Capture the cell that displays the provided text and extract its [X, Y] central coordinate. 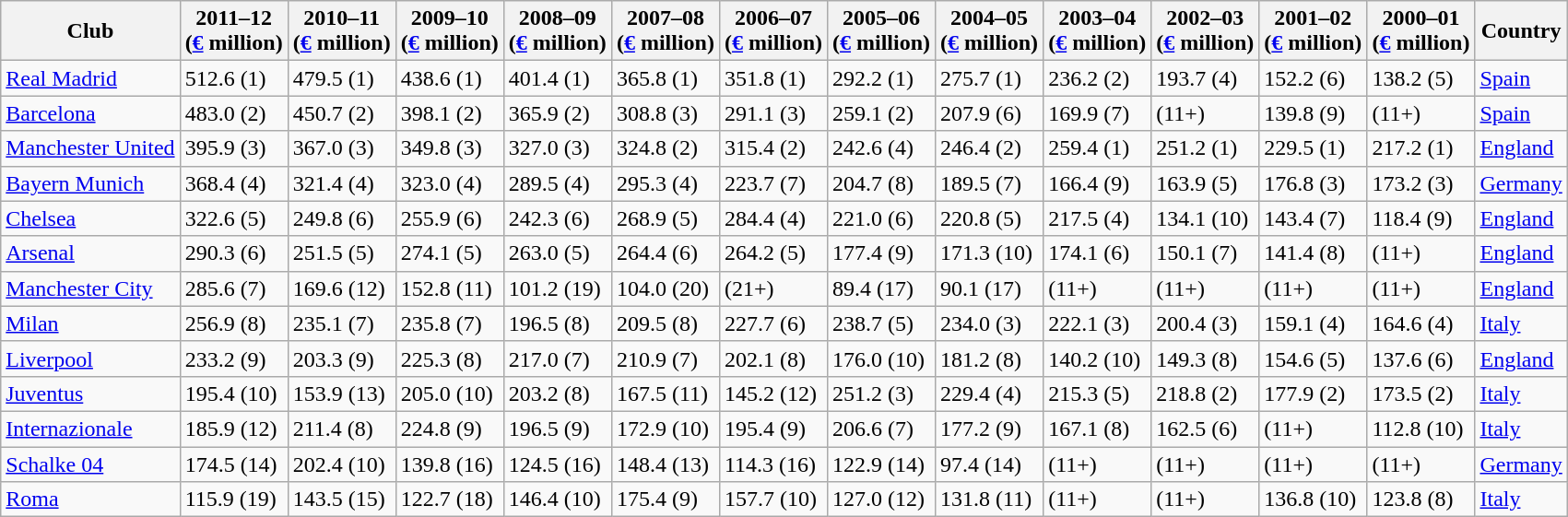
177.9 (2) [1313, 394]
235.1 (7) [341, 323]
127.0 (12) [881, 499]
136.8 (10) [1313, 499]
Schalke 04 [90, 464]
172.9 (10) [666, 429]
322.6 (5) [234, 218]
224.8 (9) [450, 429]
122.7 (18) [450, 499]
195.4 (10) [234, 394]
259.1 (2) [881, 113]
122.9 (14) [881, 464]
323.0 (4) [450, 183]
2003–04 (€ million) [1097, 31]
236.2 (2) [1097, 78]
2011–12 (€ million) [234, 31]
292.2 (1) [881, 78]
2007–08 (€ million) [666, 31]
290.3 (6) [234, 253]
181.2 (8) [990, 358]
308.8 (3) [666, 113]
(21+) [772, 288]
274.1 (5) [450, 253]
154.6 (5) [1313, 358]
115.9 (19) [234, 499]
157.7 (10) [772, 499]
173.5 (2) [1421, 394]
368.4 (4) [234, 183]
234.0 (3) [990, 323]
221.0 (6) [881, 218]
123.8 (8) [1421, 499]
90.1 (17) [990, 288]
164.6 (4) [1421, 323]
395.9 (3) [234, 148]
177.4 (9) [881, 253]
148.4 (13) [666, 464]
2010–11 (€ million) [341, 31]
185.9 (12) [234, 429]
176.8 (3) [1313, 183]
218.8 (2) [1206, 394]
206.6 (7) [881, 429]
193.7 (4) [1206, 78]
176.0 (10) [881, 358]
143.5 (15) [341, 499]
251.5 (5) [341, 253]
166.4 (9) [1097, 183]
229.5 (1) [1313, 148]
167.5 (11) [666, 394]
217.0 (7) [557, 358]
268.9 (5) [666, 218]
367.0 (3) [341, 148]
2000–01 (€ million) [1421, 31]
251.2 (1) [1206, 148]
2001–02 (€ million) [1313, 31]
143.4 (7) [1313, 218]
242.6 (4) [881, 148]
205.0 (10) [450, 394]
365.8 (1) [666, 78]
174.5 (14) [234, 464]
315.4 (2) [772, 148]
118.4 (9) [1421, 218]
275.7 (1) [990, 78]
246.4 (2) [990, 148]
479.5 (1) [341, 78]
163.9 (5) [1206, 183]
101.2 (19) [557, 288]
285.6 (7) [234, 288]
207.9 (6) [990, 113]
202.4 (10) [341, 464]
264.2 (5) [772, 253]
97.4 (14) [990, 464]
171.3 (10) [990, 253]
295.3 (4) [666, 183]
159.1 (4) [1313, 323]
242.3 (6) [557, 218]
140.2 (10) [1097, 358]
137.6 (6) [1421, 358]
264.4 (6) [666, 253]
2009–10 (€ million) [450, 31]
Liverpool [90, 358]
Barcelona [90, 113]
152.2 (6) [1313, 78]
223.7 (7) [772, 183]
Club [90, 31]
189.5 (7) [990, 183]
152.8 (11) [450, 288]
195.4 (9) [772, 429]
289.5 (4) [557, 183]
324.8 (2) [666, 148]
Arsenal [90, 253]
162.5 (6) [1206, 429]
204.7 (8) [881, 183]
114.3 (16) [772, 464]
145.2 (12) [772, 394]
284.4 (4) [772, 218]
Manchester City [90, 288]
202.1 (8) [772, 358]
327.0 (3) [557, 148]
249.8 (6) [341, 218]
450.7 (2) [341, 113]
227.7 (6) [772, 323]
215.3 (5) [1097, 394]
153.9 (13) [341, 394]
149.3 (8) [1206, 358]
2005–06 (€ million) [881, 31]
256.9 (8) [234, 323]
169.6 (12) [341, 288]
217.2 (1) [1421, 148]
233.2 (9) [234, 358]
203.3 (9) [341, 358]
174.1 (6) [1097, 253]
Internazionale [90, 429]
131.8 (11) [990, 499]
217.5 (4) [1097, 218]
Real Madrid [90, 78]
225.3 (8) [450, 358]
112.8 (10) [1421, 429]
438.6 (1) [450, 78]
263.0 (5) [557, 253]
138.2 (5) [1421, 78]
209.5 (8) [666, 323]
200.4 (3) [1206, 323]
146.4 (10) [557, 499]
169.9 (7) [1097, 113]
255.9 (6) [450, 218]
173.2 (3) [1421, 183]
89.4 (17) [881, 288]
203.2 (8) [557, 394]
398.1 (2) [450, 113]
141.4 (8) [1313, 253]
167.1 (8) [1097, 429]
139.8 (16) [450, 464]
512.6 (1) [234, 78]
Roma [90, 499]
2002–03 (€ million) [1206, 31]
196.5 (9) [557, 429]
211.4 (8) [341, 429]
Country [1521, 31]
Bayern Munich [90, 183]
401.4 (1) [557, 78]
Milan [90, 323]
177.2 (9) [990, 429]
222.1 (3) [1097, 323]
104.0 (20) [666, 288]
Manchester United [90, 148]
483.0 (2) [234, 113]
210.9 (7) [666, 358]
139.8 (9) [1313, 113]
Juventus [90, 394]
365.9 (2) [557, 113]
351.8 (1) [772, 78]
124.5 (16) [557, 464]
349.8 (3) [450, 148]
235.8 (7) [450, 323]
2004–05 (€ million) [990, 31]
321.4 (4) [341, 183]
251.2 (3) [881, 394]
175.4 (9) [666, 499]
Chelsea [90, 218]
259.4 (1) [1097, 148]
196.5 (8) [557, 323]
238.7 (5) [881, 323]
134.1 (10) [1206, 218]
220.8 (5) [990, 218]
229.4 (4) [990, 394]
2008–09 (€ million) [557, 31]
2006–07 (€ million) [772, 31]
291.1 (3) [772, 113]
150.1 (7) [1206, 253]
